Output the [x, y] coordinate of the center of the cell containing the given text.  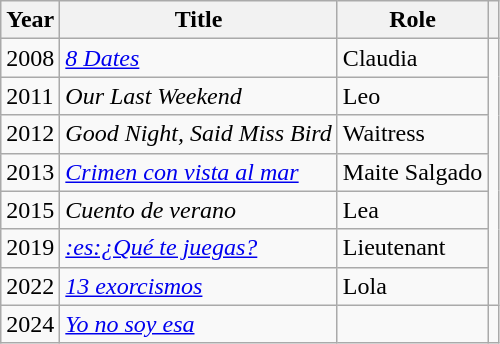
2015 [30, 210]
Claudia [412, 58]
13 exorcismos [199, 286]
Yo no soy esa [199, 324]
Role [412, 20]
Leo [412, 96]
8 Dates [199, 58]
2012 [30, 134]
2022 [30, 286]
Good Night, Said Miss Bird [199, 134]
2019 [30, 248]
2013 [30, 172]
Lea [412, 210]
2008 [30, 58]
2011 [30, 96]
Waitress [412, 134]
Maite Salgado [412, 172]
Lola [412, 286]
Crimen con vista al mar [199, 172]
Lieutenant [412, 248]
Cuento de verano [199, 210]
Title [199, 20]
2024 [30, 324]
Our Last Weekend [199, 96]
:es:¿Qué te juegas? [199, 248]
Year [30, 20]
